Pinpoint the cell where the given text exists, returning its (x, y) midpoint coordinate. 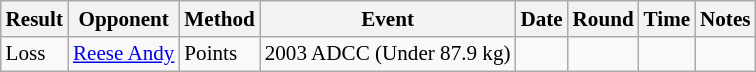
Points (219, 54)
Notes (725, 18)
Time (667, 18)
Event (388, 18)
Result (34, 18)
Round (604, 18)
Method (219, 18)
Opponent (124, 18)
Reese Andy (124, 54)
Date (541, 18)
Loss (34, 54)
2003 ADCC (Under 87.9 kg) (388, 54)
